Output the [X, Y] coordinate of the center of the cell containing the given text.  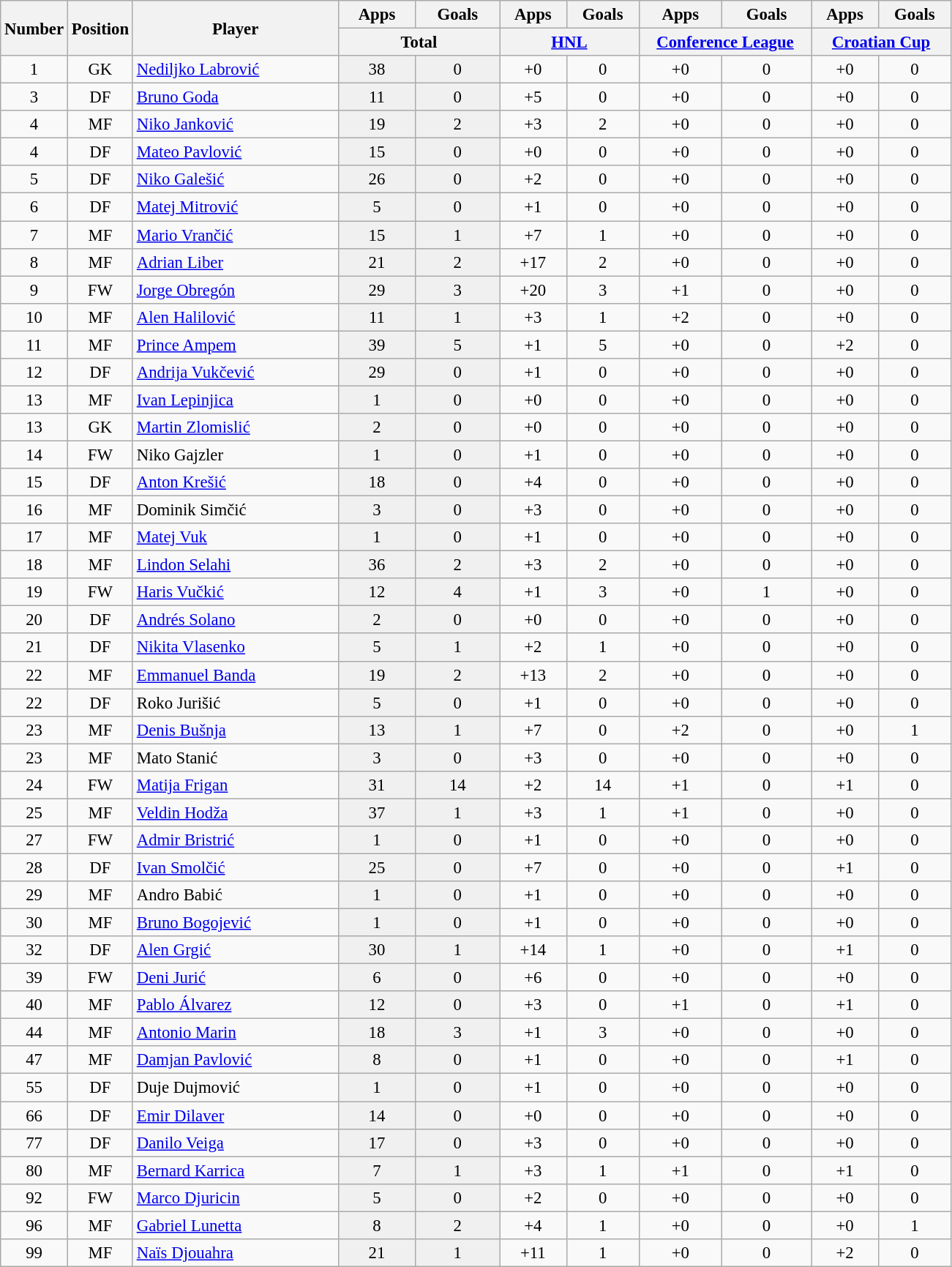
Number [34, 28]
Mario Vrančić [236, 235]
+14 [533, 950]
Nikita Vlasenko [236, 648]
Andro Babić [236, 895]
Position [100, 28]
24 [34, 785]
Gabriel Lunetta [236, 1225]
Bruno Goda [236, 97]
Dominik Simčić [236, 510]
66 [34, 1115]
Emmanuel Banda [236, 675]
38 [377, 70]
Anton Krešić [236, 482]
31 [377, 785]
Roko Jurišić [236, 703]
Player [236, 28]
Marco Djuricin [236, 1197]
Deni Jurić [236, 978]
Andrija Vukčević [236, 373]
+13 [533, 675]
Alen Halilović [236, 317]
Croatian Cup [881, 42]
HNL [569, 42]
Matej Mitrović [236, 207]
Niko Gajzler [236, 455]
Damjan Pavlović [236, 1061]
Martin Zlomislić [236, 427]
37 [377, 812]
77 [34, 1143]
Total [419, 42]
99 [34, 1253]
Danilo Veiga [236, 1143]
27 [34, 840]
Admir Bristrić [236, 840]
Lindon Selahi [236, 565]
+5 [533, 97]
Matija Frigan [236, 785]
9 [34, 290]
Veldin Hodža [236, 812]
+11 [533, 1253]
+6 [533, 978]
16 [34, 510]
20 [34, 620]
Naïs Djouahra [236, 1253]
Ivan Lepinjica [236, 400]
Andrés Solano [236, 620]
Jorge Obregón [236, 290]
Pablo Álvarez [236, 1005]
Adrian Liber [236, 262]
36 [377, 565]
Alen Grgić [236, 950]
55 [34, 1088]
Niko Galešić [236, 179]
Denis Bušnja [236, 730]
Bernard Karrica [236, 1170]
28 [34, 867]
Haris Vučkić [236, 592]
10 [34, 317]
+20 [533, 290]
Emir Dilaver [236, 1115]
Matej Vuk [236, 537]
Nediljko Labrović [236, 70]
47 [34, 1061]
+17 [533, 262]
40 [34, 1005]
32 [34, 950]
26 [377, 179]
Duje Dujmović [236, 1088]
96 [34, 1225]
Mato Stanić [236, 758]
Prince Ampem [236, 345]
92 [34, 1197]
Conference League [725, 42]
Mateo Pavlović [236, 152]
Antonio Marin [236, 1033]
Ivan Smolčić [236, 867]
44 [34, 1033]
Bruno Bogojević [236, 923]
80 [34, 1170]
Niko Janković [236, 124]
